From the cell containing the given text, extract its center point as [X, Y] coordinate. 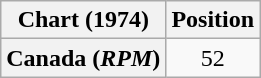
52 [213, 58]
Canada (RPM) [84, 58]
Position [213, 20]
Chart (1974) [84, 20]
